Pinpoint the cell where the given text exists, returning its [X, Y] midpoint coordinate. 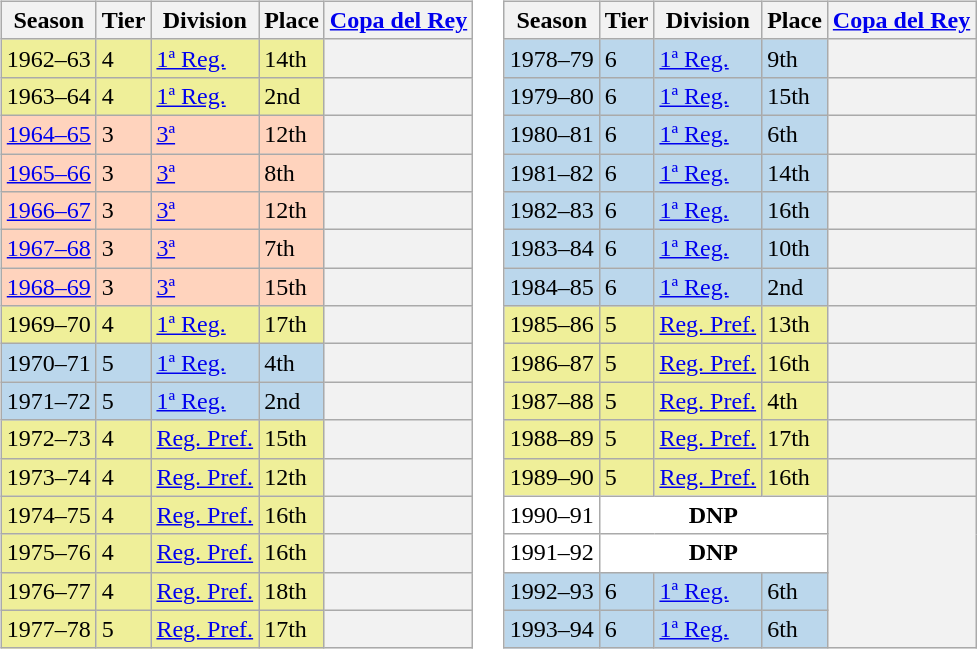
8th [292, 173]
1965–66 [48, 173]
1983–84 [552, 249]
1992–93 [552, 591]
1971–72 [48, 401]
1993–94 [552, 629]
9th [795, 58]
13th [795, 325]
1987–88 [552, 401]
1969–70 [48, 325]
7th [292, 249]
1985–86 [552, 325]
1991–92 [552, 553]
1966–67 [48, 211]
1963–64 [48, 96]
1979–80 [552, 96]
1975–76 [48, 553]
1978–79 [552, 58]
10th [795, 249]
1962–63 [48, 58]
1990–91 [552, 515]
1988–89 [552, 439]
1986–87 [552, 363]
1968–69 [48, 287]
1972–73 [48, 439]
1984–85 [552, 287]
18th [292, 591]
1982–83 [552, 211]
1980–81 [552, 134]
1981–82 [552, 173]
1967–68 [48, 249]
1977–78 [48, 629]
1973–74 [48, 477]
1964–65 [48, 134]
1974–75 [48, 515]
1976–77 [48, 591]
1970–71 [48, 363]
1989–90 [552, 477]
